Return (x, y) of the center of cell containing provided text 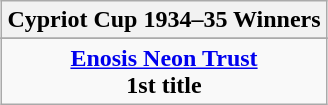
Enosis Neon Trust1st title (164, 72)
Cypriot Cup 1934–35 Winners (164, 20)
